Return the [X, Y] coordinate for the center point of the cell that contains the specified text.  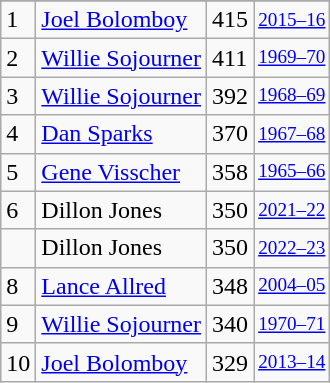
329 [230, 362]
1 [18, 20]
370 [230, 134]
348 [230, 286]
2 [18, 58]
1967–68 [292, 134]
1968–69 [292, 96]
1970–71 [292, 324]
2015–16 [292, 20]
2013–14 [292, 362]
5 [18, 172]
Gene Visscher [122, 172]
9 [18, 324]
4 [18, 134]
2022–23 [292, 248]
Dan Sparks [122, 134]
2004–05 [292, 286]
411 [230, 58]
392 [230, 96]
6 [18, 210]
3 [18, 96]
10 [18, 362]
358 [230, 172]
415 [230, 20]
340 [230, 324]
Lance Allred [122, 286]
1965–66 [292, 172]
8 [18, 286]
2021–22 [292, 210]
1969–70 [292, 58]
